Identify which cell holds the provided text, then report its (x, y) central coordinate. 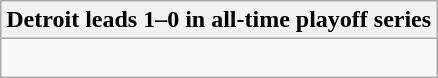
Detroit leads 1–0 in all-time playoff series (219, 20)
